Find where the given text appears and provide that cell's center as [x, y] coordinate. 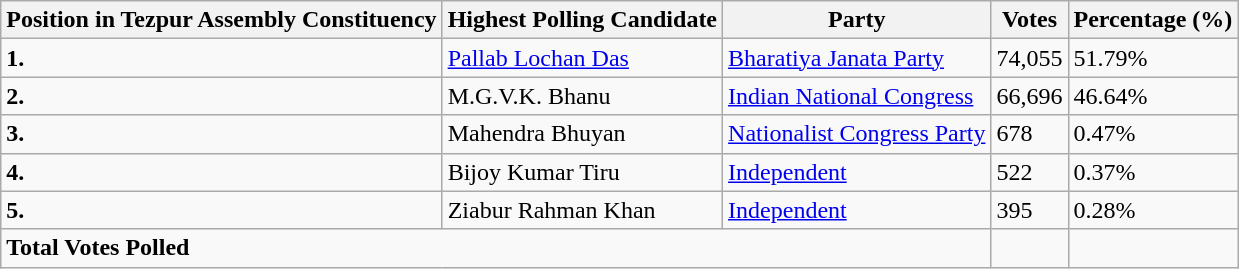
M.G.V.K. Bhanu [582, 96]
3. [222, 134]
Votes [1030, 20]
Percentage (%) [1153, 20]
66,696 [1030, 96]
Highest Polling Candidate [582, 20]
2. [222, 96]
Ziabur Rahman Khan [582, 210]
Nationalist Congress Party [857, 134]
Bijoy Kumar Tiru [582, 172]
Pallab Lochan Das [582, 58]
51.79% [1153, 58]
Indian National Congress [857, 96]
46.64% [1153, 96]
0.47% [1153, 134]
5. [222, 210]
395 [1030, 210]
Mahendra Bhuyan [582, 134]
678 [1030, 134]
1. [222, 58]
Total Votes Polled [496, 248]
74,055 [1030, 58]
4. [222, 172]
0.37% [1153, 172]
522 [1030, 172]
Bharatiya Janata Party [857, 58]
Position in Tezpur Assembly Constituency [222, 20]
0.28% [1153, 210]
Party [857, 20]
